Return (x, y) of the center of cell containing provided text 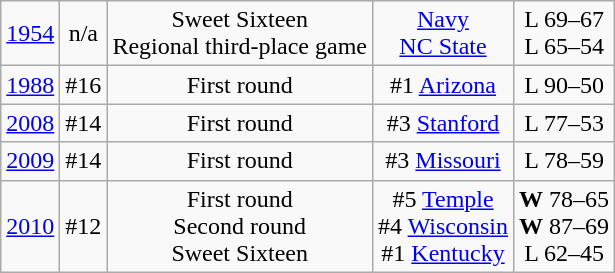
2009 (30, 161)
L 90–50 (564, 85)
2008 (30, 123)
#16 (84, 85)
n/a (84, 34)
L 69–67L 65–54 (564, 34)
#12 (84, 226)
1954 (30, 34)
#5 Temple #4 Wisconsin #1 Kentucky (444, 226)
Sweet SixteenRegional third-place game (240, 34)
L 77–53 (564, 123)
#1 Arizona (444, 85)
2010 (30, 226)
First roundSecond roundSweet Sixteen (240, 226)
W 78–65W 87–69L 62–45 (564, 226)
L 78–59 (564, 161)
#3 Stanford (444, 123)
1988 (30, 85)
NavyNC State (444, 34)
#3 Missouri (444, 161)
